Return the [x, y] coordinate for the center point of the cell that contains the specified text.  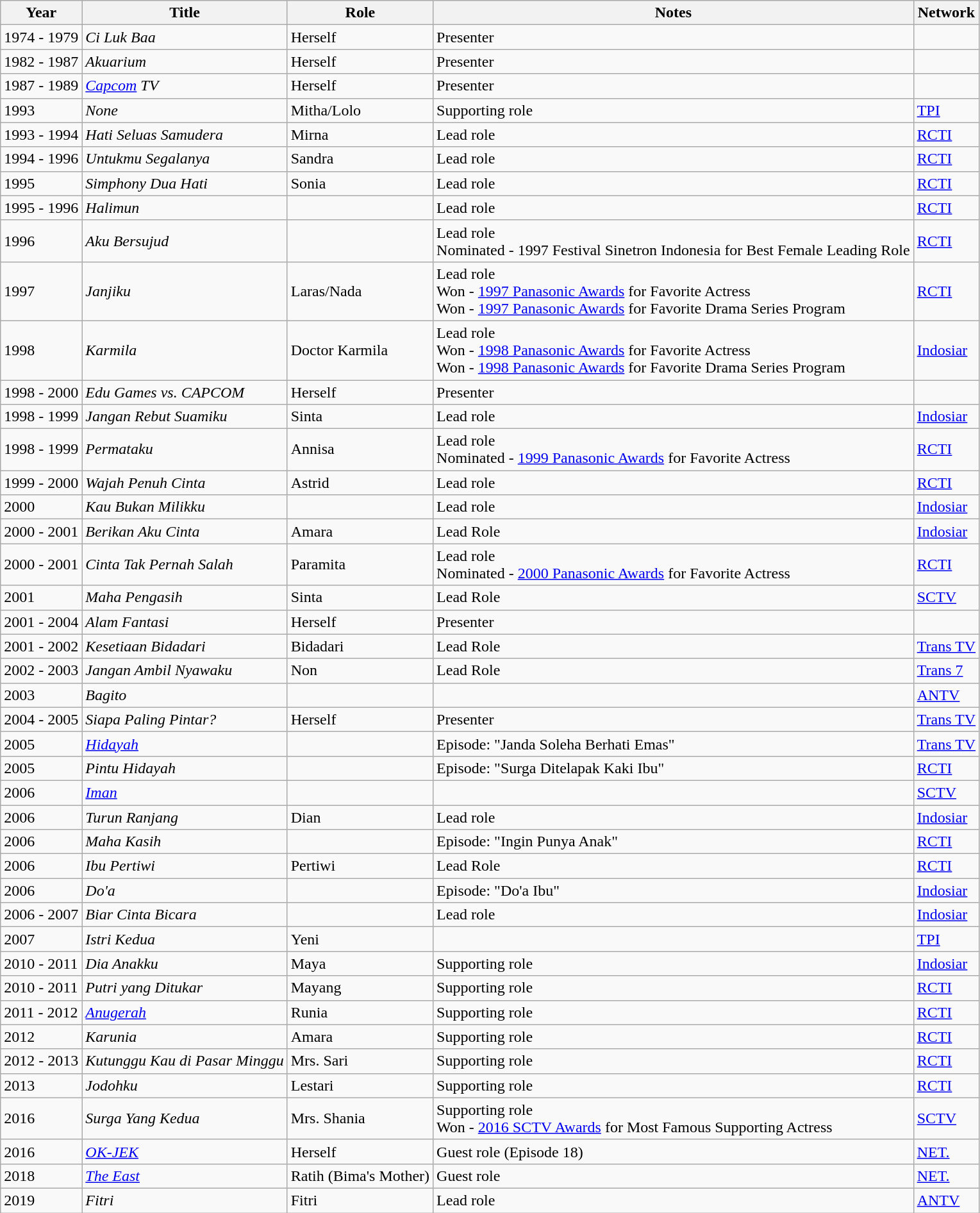
1998 [41, 350]
Annisa [360, 450]
None [185, 110]
2000 [41, 507]
Lead roleNominated - 1997 Festival Sinetron Indonesia for Best Female Leading Role [674, 241]
Pintu Hidayah [185, 768]
Non [360, 671]
Supporting roleWon - 2016 SCTV Awards for Most Famous Supporting Actress [674, 1118]
Role [360, 13]
2004 - 2005 [41, 719]
1982 - 1987 [41, 62]
Hati Seluas Samudera [185, 135]
1996 [41, 241]
2001 - 2002 [41, 646]
Turun Ranjang [185, 817]
Lestari [360, 1085]
Edu Games vs. CAPCOM [185, 392]
2012 [41, 1037]
2007 [41, 939]
Maya [360, 964]
Hidayah [185, 744]
Do'a [185, 891]
1987 - 1989 [41, 86]
Lead roleNominated - 1999 Panasonic Awards for Favorite Actress [674, 450]
Laras/Nada [360, 291]
1994 - 1996 [41, 159]
Ci Luk Baa [185, 37]
Jodohku [185, 1085]
2019 [41, 1200]
Episode: "Ingin Punya Anak" [674, 842]
Dia Anakku [185, 964]
1995 - 1996 [41, 208]
Episode: "Janda Soleha Berhati Emas" [674, 744]
Anugerah [185, 1012]
Mrs. Shania [360, 1118]
1995 [41, 183]
Episode: "Surga Ditelapak Kaki Ibu" [674, 768]
Kesetiaan Bidadari [185, 646]
Alam Fantasi [185, 622]
Mitha/Lolo [360, 110]
Maha Kasih [185, 842]
Guest role (Episode 18) [674, 1151]
Akuarium [185, 62]
Cinta Tak Pernah Salah [185, 564]
Istri Kedua [185, 939]
2003 [41, 695]
Yeni [360, 939]
1997 [41, 291]
2013 [41, 1085]
Ibu Pertiwi [185, 866]
Iman [185, 792]
2001 - 2004 [41, 622]
Lead roleWon - 1998 Panasonic Awards for Favorite ActressWon - 1998 Panasonic Awards for Favorite Drama Series Program [674, 350]
1998 - 2000 [41, 392]
2011 - 2012 [41, 1012]
Biar Cinta Bicara [185, 915]
Mirna [360, 135]
2006 - 2007 [41, 915]
OK-JEK [185, 1151]
Bagito [185, 695]
Paramita [360, 564]
Pertiwi [360, 866]
Guest role [674, 1176]
Kutunggu Kau di Pasar Minggu [185, 1061]
2018 [41, 1176]
Jangan Rebut Suamiku [185, 417]
Astrid [360, 483]
Episode: "Do'a Ibu" [674, 891]
Karunia [185, 1037]
Janjiku [185, 291]
Sandra [360, 159]
1993 [41, 110]
Sonia [360, 183]
Year [41, 13]
Untukmu Segalanya [185, 159]
Maha Pengasih [185, 598]
Wajah Penuh Cinta [185, 483]
1999 - 2000 [41, 483]
1974 - 1979 [41, 37]
Karmila [185, 350]
1993 - 1994 [41, 135]
Capcom TV [185, 86]
Putri yang Ditukar [185, 988]
Doctor Karmila [360, 350]
2012 - 2013 [41, 1061]
Runia [360, 1012]
Title [185, 13]
Lead roleWon - 1997 Panasonic Awards for Favorite ActressWon - 1997 Panasonic Awards for Favorite Drama Series Program [674, 291]
Kau Bukan Milikku [185, 507]
Bidadari [360, 646]
Dian [360, 817]
Ratih (Bima's Mother) [360, 1176]
Permataku [185, 450]
Mrs. Sari [360, 1061]
Network [946, 13]
Aku Bersujud [185, 241]
The East [185, 1176]
Surga Yang Kedua [185, 1118]
Trans 7 [946, 671]
Notes [674, 13]
Berikan Aku Cinta [185, 531]
Halimun [185, 208]
Simphony Dua Hati [185, 183]
Lead roleNominated - 2000 Panasonic Awards for Favorite Actress [674, 564]
Mayang [360, 988]
2001 [41, 598]
Siapa Paling Pintar? [185, 719]
Jangan Ambil Nyawaku [185, 671]
2002 - 2003 [41, 671]
